From the cell containing the given text, extract its center point as [X, Y] coordinate. 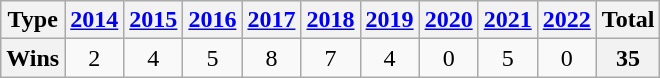
Total [628, 20]
2021 [508, 20]
2018 [330, 20]
Wins [33, 58]
8 [272, 58]
2015 [154, 20]
2014 [94, 20]
2017 [272, 20]
2 [94, 58]
2019 [390, 20]
Type [33, 20]
35 [628, 58]
2016 [212, 20]
7 [330, 58]
2020 [448, 20]
2022 [566, 20]
